Find where the given text appears and provide that cell's center as (X, Y) coordinate. 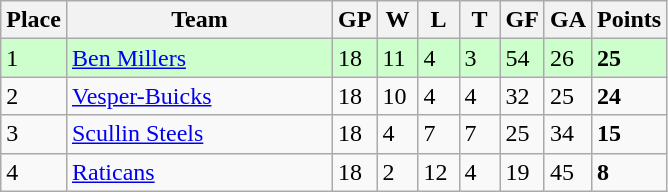
1 (34, 58)
GF (522, 20)
Scullin Steels (199, 134)
19 (522, 172)
12 (438, 172)
8 (630, 172)
GP (355, 20)
Place (34, 20)
10 (398, 96)
24 (630, 96)
W (398, 20)
Vesper-Buicks (199, 96)
L (438, 20)
Points (630, 20)
Raticans (199, 172)
54 (522, 58)
45 (568, 172)
GA (568, 20)
34 (568, 134)
Team (199, 20)
Ben Millers (199, 58)
15 (630, 134)
11 (398, 58)
32 (522, 96)
26 (568, 58)
T (480, 20)
